For the text-containing cell, return its midpoint in [x, y] coordinate format. 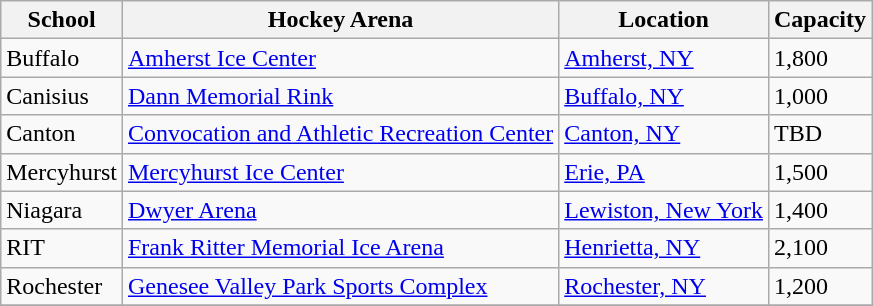
1,800 [820, 58]
Erie, PA [664, 172]
2,100 [820, 248]
Buffalo, NY [664, 96]
Rochester, NY [664, 286]
RIT [62, 248]
Canton [62, 134]
Mercyhurst [62, 172]
Hockey Arena [340, 20]
Dann Memorial Rink [340, 96]
Amherst Ice Center [340, 58]
Buffalo [62, 58]
1,400 [820, 210]
Canisius [62, 96]
Henrietta, NY [664, 248]
Convocation and Athletic Recreation Center [340, 134]
Rochester [62, 286]
Mercyhurst Ice Center [340, 172]
School [62, 20]
Dwyer Arena [340, 210]
1,000 [820, 96]
TBD [820, 134]
Genesee Valley Park Sports Complex [340, 286]
Niagara [62, 210]
1,500 [820, 172]
Frank Ritter Memorial Ice Arena [340, 248]
Amherst, NY [664, 58]
Location [664, 20]
Capacity [820, 20]
Canton, NY [664, 134]
1,200 [820, 286]
Lewiston, New York [664, 210]
